Determine the [X, Y] coordinate at the center of the cell enclosing the given text.  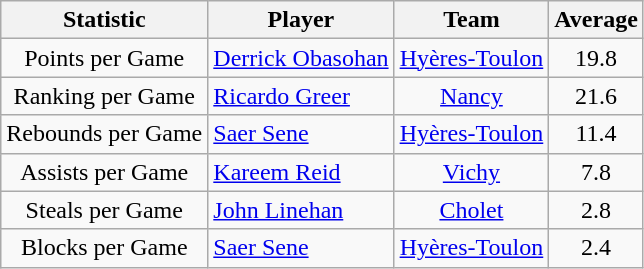
Ranking per Game [104, 96]
11.4 [596, 134]
John Linehan [301, 210]
Average [596, 20]
Ricardo Greer [301, 96]
19.8 [596, 58]
Vichy [472, 172]
Points per Game [104, 58]
Player [301, 20]
21.6 [596, 96]
Statistic [104, 20]
7.8 [596, 172]
Rebounds per Game [104, 134]
Kareem Reid [301, 172]
Derrick Obasohan [301, 58]
2.8 [596, 210]
Team [472, 20]
Blocks per Game [104, 248]
Steals per Game [104, 210]
2.4 [596, 248]
Assists per Game [104, 172]
Cholet [472, 210]
Nancy [472, 96]
